Return (x, y) of the center of cell containing provided text 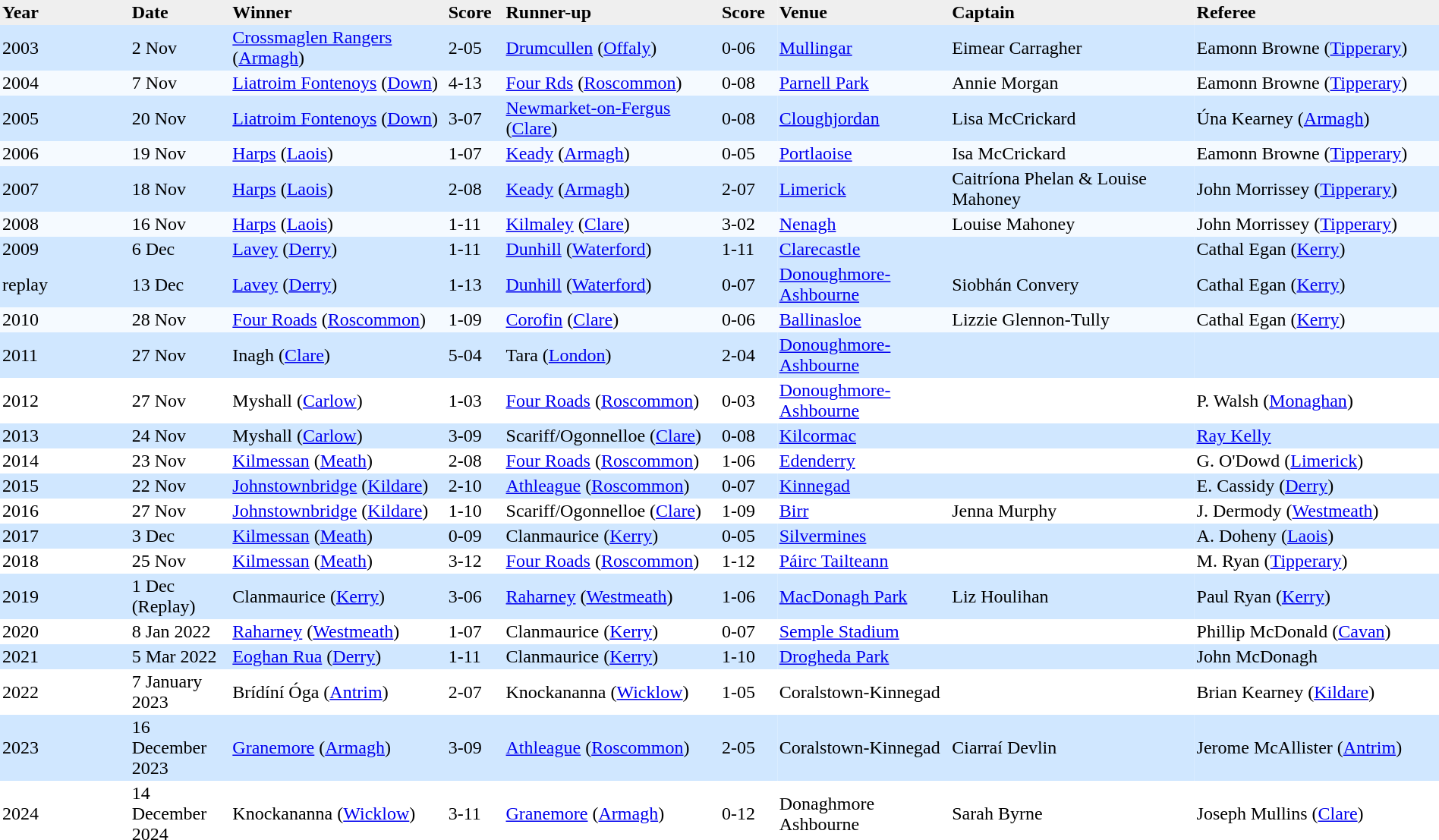
24 Nov (181, 436)
Paul Ryan (Kerry) (1317, 596)
0-03 (748, 401)
Winner (338, 12)
Referee (1317, 12)
2004 (65, 83)
Parnell Park (864, 83)
Cloughjordan (864, 118)
1-05 (748, 692)
3-12 (475, 562)
2023 (65, 748)
19 Nov (181, 153)
Portlaoise (864, 153)
Knockananna (Wicklow) (612, 692)
28 Nov (181, 320)
MacDonagh Park (864, 596)
Runner-up (612, 12)
18 Nov (181, 189)
Kilmaley (Clare) (612, 225)
Ray Kelly (1317, 436)
2015 (65, 486)
Drumcullen (Offaly) (612, 48)
2003 (65, 48)
Tara (London) (612, 355)
2012 (65, 401)
2-04 (748, 355)
Ballinasloe (864, 320)
Newmarket-on-Fergus (Clare) (612, 118)
1-13 (475, 285)
Limerick (864, 189)
Phillip McDonald (Cavan) (1317, 631)
Captain (1072, 12)
5 Mar 2022 (181, 657)
16 December 2023 (181, 748)
John McDonagh (1317, 657)
G. O'Dowd (Limerick) (1317, 461)
Annie Morgan (1072, 83)
Birr (864, 511)
Drogheda Park (864, 657)
1-03 (475, 401)
2021 (65, 657)
0-09 (475, 536)
Eoghan Rua (Derry) (338, 657)
Edenderry (864, 461)
Caitríona Phelan & Louise Mahoney (1072, 189)
Siobhán Convery (1072, 285)
5-04 (475, 355)
7 January 2023 (181, 692)
2008 (65, 225)
2018 (65, 562)
Venue (864, 12)
Clarecastle (864, 249)
16 Nov (181, 225)
Úna Kearney (Armagh) (1317, 118)
2022 (65, 692)
Kilcormac (864, 436)
Brídíní Óga (Antrim) (338, 692)
Jerome McAllister (Antrim) (1317, 748)
Lisa McCrickard (1072, 118)
Silvermines (864, 536)
2013 (65, 436)
Kinnegad (864, 486)
2005 (65, 118)
2016 (65, 511)
P. Walsh (Monaghan) (1317, 401)
Liz Houlihan (1072, 596)
Isa McCrickard (1072, 153)
Inagh (Clare) (338, 355)
4-13 (475, 83)
2009 (65, 249)
Mullingar (864, 48)
Granemore (Armagh) (338, 748)
Crossmaglen Rangers (Armagh) (338, 48)
2019 (65, 596)
6 Dec (181, 249)
2010 (65, 320)
Four Rds (Roscommon) (612, 83)
20 Nov (181, 118)
J. Dermody (Westmeath) (1317, 511)
3-07 (475, 118)
Louise Mahoney (1072, 225)
Eimear Carragher (1072, 48)
2 Nov (181, 48)
3-06 (475, 596)
2011 (65, 355)
25 Nov (181, 562)
2007 (65, 189)
Nenagh (864, 225)
13 Dec (181, 285)
Páirc Tailteann (864, 562)
2020 (65, 631)
2017 (65, 536)
Year (65, 12)
Brian Kearney (Kildare) (1317, 692)
1-12 (748, 562)
E. Cassidy (Derry) (1317, 486)
7 Nov (181, 83)
Semple Stadium (864, 631)
2014 (65, 461)
3-02 (748, 225)
3 Dec (181, 536)
Lizzie Glennon-Tully (1072, 320)
Date (181, 12)
8 Jan 2022 (181, 631)
A. Doheny (Laois) (1317, 536)
1 Dec (Replay) (181, 596)
2-10 (475, 486)
2006 (65, 153)
Corofin (Clare) (612, 320)
22 Nov (181, 486)
M. Ryan (Tipperary) (1317, 562)
23 Nov (181, 461)
replay (65, 285)
Jenna Murphy (1072, 511)
Ciarraí Devlin (1072, 748)
